Identify which cell holds the provided text, then report its [x, y] central coordinate. 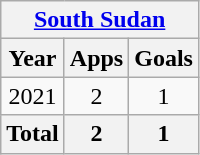
South Sudan [100, 20]
Year [33, 58]
Apps [96, 58]
Total [33, 134]
2021 [33, 96]
Goals [164, 58]
